Provide the (x, y) coordinate of the cell's center where the given text is located.  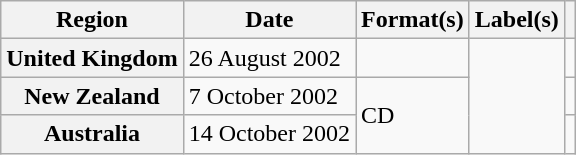
26 August 2002 (269, 58)
Label(s) (516, 20)
United Kingdom (92, 58)
New Zealand (92, 96)
Date (269, 20)
Region (92, 20)
CD (413, 115)
Format(s) (413, 20)
Australia (92, 134)
14 October 2002 (269, 134)
7 October 2002 (269, 96)
